Identify which cell holds the provided text, then report its (x, y) central coordinate. 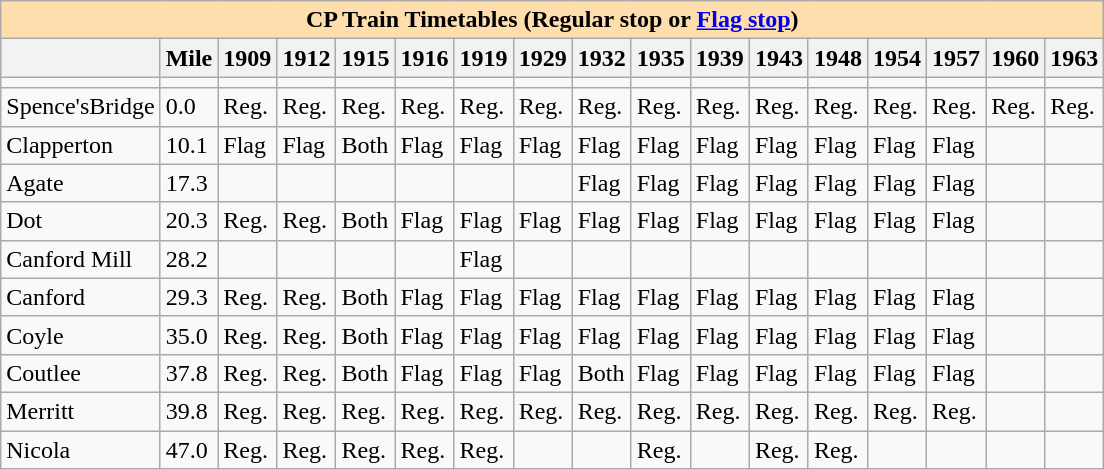
1909 (248, 58)
Clapperton (80, 145)
10.1 (189, 145)
1919 (484, 58)
1954 (896, 58)
1915 (366, 58)
Mile (189, 58)
17.3 (189, 183)
1943 (778, 58)
1932 (602, 58)
Dot (80, 221)
Coutlee (80, 373)
1912 (306, 58)
20.3 (189, 221)
1939 (720, 58)
47.0 (189, 449)
39.8 (189, 411)
1929 (542, 58)
Canford (80, 297)
1957 (956, 58)
Spence'sBridge (80, 107)
Agate (80, 183)
CP Train Timetables (Regular stop or Flag stop) (552, 20)
0.0 (189, 107)
Nicola (80, 449)
29.3 (189, 297)
1948 (838, 58)
1963 (1074, 58)
Coyle (80, 335)
35.0 (189, 335)
1916 (424, 58)
Merritt (80, 411)
1960 (1016, 58)
1935 (660, 58)
Canford Mill (80, 259)
28.2 (189, 259)
37.8 (189, 373)
